For the text-containing cell, return its midpoint in (X, Y) coordinate format. 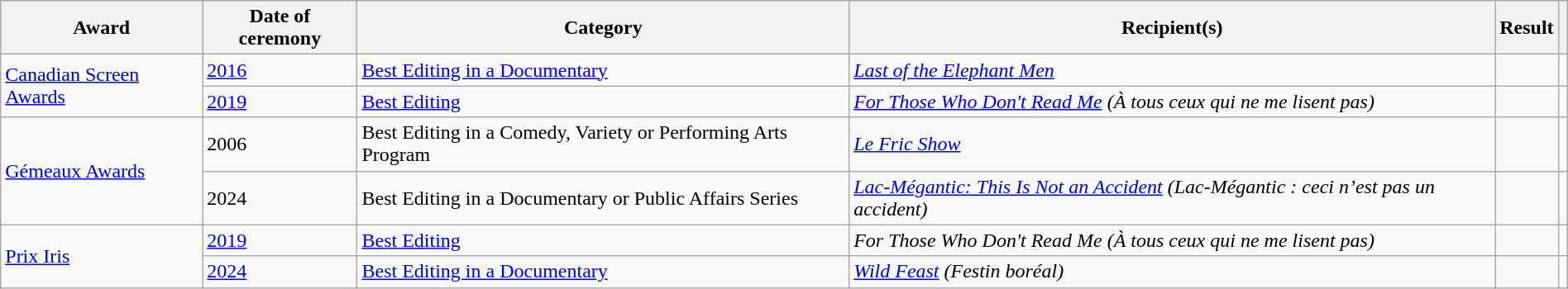
Best Editing in a Comedy, Variety or Performing Arts Program (604, 144)
Gémeaux Awards (102, 171)
Result (1527, 28)
Date of ceremony (280, 28)
2016 (280, 70)
2006 (280, 144)
Category (604, 28)
Canadian Screen Awards (102, 86)
Best Editing in a Documentary or Public Affairs Series (604, 198)
Wild Feast (Festin boréal) (1173, 272)
Last of the Elephant Men (1173, 70)
Le Fric Show (1173, 144)
Award (102, 28)
Recipient(s) (1173, 28)
Lac-Mégantic: This Is Not an Accident (Lac-Mégantic : ceci n’est pas un accident) (1173, 198)
Prix Iris (102, 256)
